Capture the cell that displays the provided text and extract its (x, y) central coordinate. 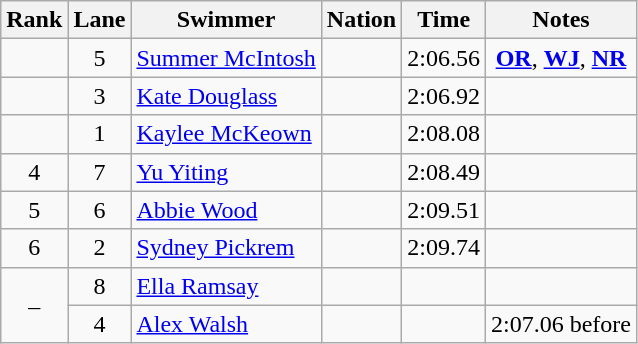
Rank (34, 20)
Alex Walsh (226, 324)
3 (100, 96)
Abbie Wood (226, 210)
Summer McIntosh (226, 58)
2:09.51 (444, 210)
8 (100, 286)
Yu Yiting (226, 172)
Notes (560, 20)
2:06.92 (444, 96)
7 (100, 172)
2:07.06 before (560, 324)
2:09.74 (444, 248)
2:06.56 (444, 58)
2:08.49 (444, 172)
2:08.08 (444, 134)
Swimmer (226, 20)
1 (100, 134)
Time (444, 20)
OR, WJ, NR (560, 58)
Ella Ramsay (226, 286)
Nation (361, 20)
2 (100, 248)
Kaylee McKeown (226, 134)
Kate Douglass (226, 96)
– (34, 305)
Sydney Pickrem (226, 248)
Lane (100, 20)
